Scan for the cell matching the given text and deliver its (X, Y) coordinate at center. 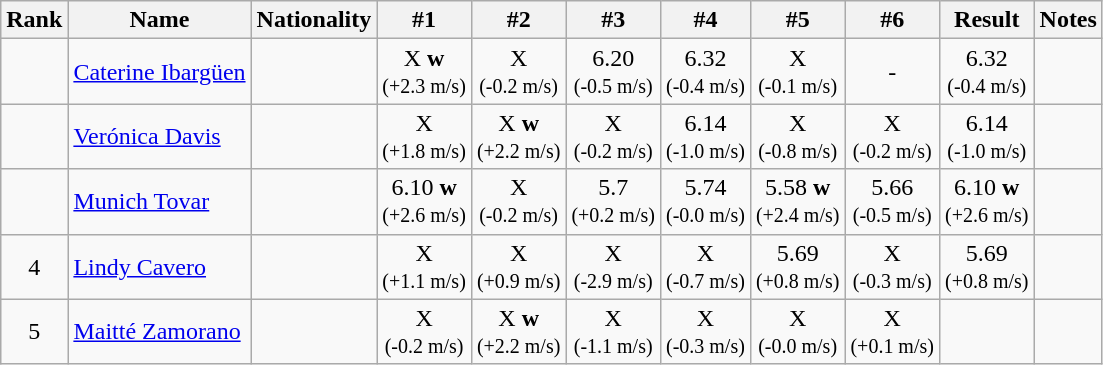
5.66 (-0.5 m/s) (892, 202)
#3 (614, 20)
Result (986, 20)
X w (+2.3 m/s) (424, 72)
Notes (1068, 20)
Munich Tovar (160, 202)
Maitté Zamorano (160, 332)
#4 (705, 20)
#1 (424, 20)
5.58 w (+2.4 m/s) (798, 202)
6.32 (-0.4 m/s) (705, 72)
5.74 (-0.0 m/s) (705, 202)
X (-0.0 m/s) (798, 332)
X (-2.9 m/s) (614, 266)
Nationality (314, 20)
X (+1.1 m/s) (424, 266)
X (-1.1 m/s) (614, 332)
X (+0.9 m/s) (518, 266)
6.32(-0.4 m/s) (986, 72)
6.14(-1.0 m/s) (986, 136)
6.20 (-0.5 m/s) (614, 72)
#2 (518, 20)
X (+0.1 m/s) (892, 332)
#6 (892, 20)
Rank (34, 20)
X (-0.8 m/s) (798, 136)
6.14 (-1.0 m/s) (705, 136)
5 (34, 332)
5.69 (+0.8 m/s) (798, 266)
Lindy Cavero (160, 266)
X (-0.1 m/s) (798, 72)
6.10 w(+2.6 m/s) (986, 202)
#5 (798, 20)
Caterine Ibargüen (160, 72)
Verónica Davis (160, 136)
6.10 w (+2.6 m/s) (424, 202)
- (892, 72)
Name (160, 20)
5.69(+0.8 m/s) (986, 266)
X (-0.7 m/s) (705, 266)
X (+1.8 m/s) (424, 136)
4 (34, 266)
5.7 (+0.2 m/s) (614, 202)
